Scan for the cell matching the given text and deliver its (x, y) coordinate at center. 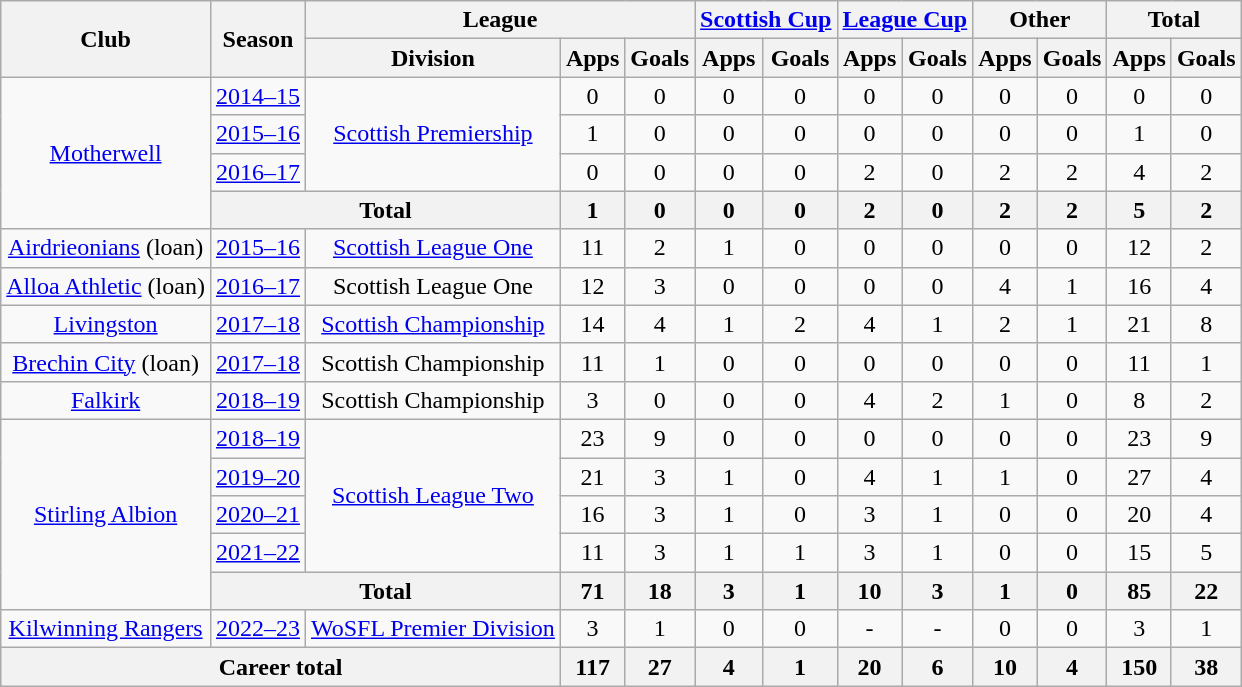
Scottish League Two (432, 495)
18 (660, 591)
WoSFL Premier Division (432, 629)
Kilwinning Rangers (106, 629)
Scottish Cup (766, 20)
League Cup (905, 20)
Season (258, 39)
Brechin City (loan) (106, 362)
Airdrieonians (loan) (106, 248)
6 (938, 667)
2022–23 (258, 629)
League (500, 20)
Club (106, 39)
22 (1206, 591)
38 (1206, 667)
71 (592, 591)
117 (592, 667)
2019–20 (258, 477)
2021–22 (258, 553)
15 (1139, 553)
Other (1040, 20)
Falkirk (106, 400)
150 (1139, 667)
Scottish Premiership (432, 134)
2014–15 (258, 96)
Livingston (106, 324)
Stirling Albion (106, 514)
Career total (281, 667)
85 (1139, 591)
2020–21 (258, 515)
14 (592, 324)
Alloa Athletic (loan) (106, 286)
Motherwell (106, 153)
Division (432, 58)
